Detect which cell encompasses the target text, then output its [X, Y] center coordinate. 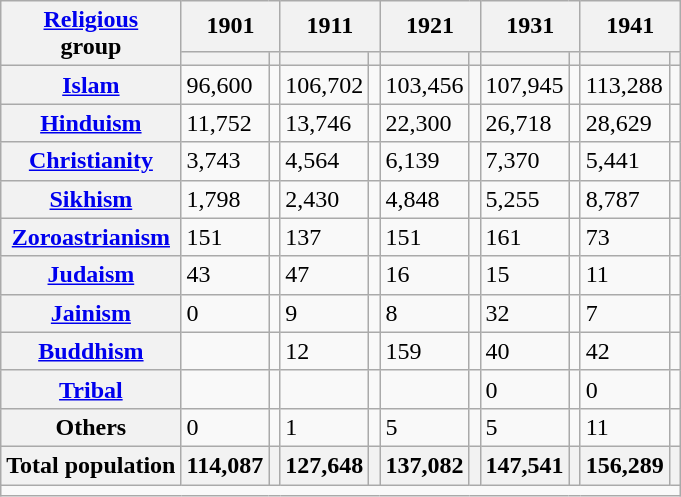
103,456 [424, 85]
3,743 [225, 161]
5,441 [624, 161]
2,430 [324, 199]
47 [324, 275]
13,746 [324, 123]
147,541 [524, 465]
113,288 [624, 85]
Tribal [91, 389]
114,087 [225, 465]
43 [225, 275]
96,600 [225, 85]
4,564 [324, 161]
Hinduism [91, 123]
Total population [91, 465]
9 [324, 313]
32 [524, 313]
159 [424, 351]
1 [324, 427]
Religiousgroup [91, 34]
Islam [91, 85]
Others [91, 427]
137 [324, 237]
1901 [230, 26]
156,289 [624, 465]
4,848 [424, 199]
7 [624, 313]
11,752 [225, 123]
5,255 [524, 199]
Sikhism [91, 199]
161 [524, 237]
107,945 [524, 85]
Zoroastrianism [91, 237]
22,300 [424, 123]
Buddhism [91, 351]
127,648 [324, 465]
Judaism [91, 275]
Christianity [91, 161]
Jainism [91, 313]
1931 [530, 26]
1911 [330, 26]
1,798 [225, 199]
28,629 [624, 123]
6,139 [424, 161]
26,718 [524, 123]
40 [524, 351]
137,082 [424, 465]
1921 [430, 26]
8,787 [624, 199]
16 [424, 275]
12 [324, 351]
73 [624, 237]
106,702 [324, 85]
15 [524, 275]
7,370 [524, 161]
8 [424, 313]
1941 [630, 26]
42 [624, 351]
